Search for the cell housing the specified text and yield its (x, y) center coordinate. 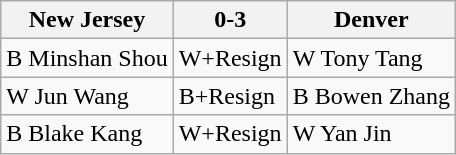
Denver (371, 20)
B Bowen Zhang (371, 96)
W Jun Wang (87, 96)
W Yan Jin (371, 134)
W Tony Tang (371, 58)
B Blake Kang (87, 134)
B Minshan Shou (87, 58)
0-3 (230, 20)
New Jersey (87, 20)
B+Resign (230, 96)
